Scan for the cell matching the given text and deliver its (x, y) coordinate at center. 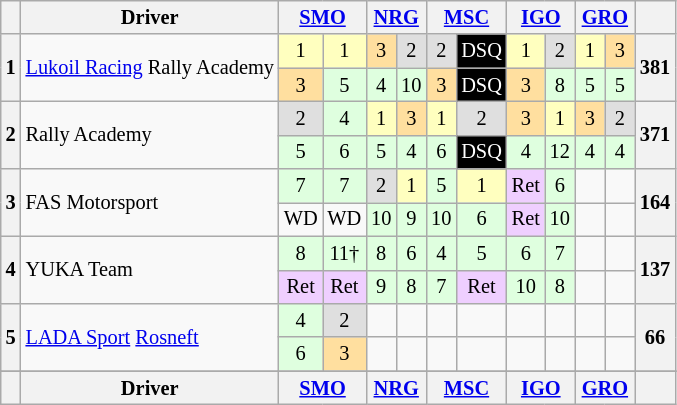
12 (560, 152)
Rally Academy (150, 134)
371 (655, 134)
137 (655, 270)
11† (345, 253)
66 (655, 336)
LADA Sport Rosneft (150, 336)
164 (655, 202)
Lukoil Racing Rally Academy (150, 68)
YUKA Team (150, 270)
381 (655, 68)
FAS Motorsport (150, 202)
